Pinpoint the cell where the given text exists, returning its (X, Y) midpoint coordinate. 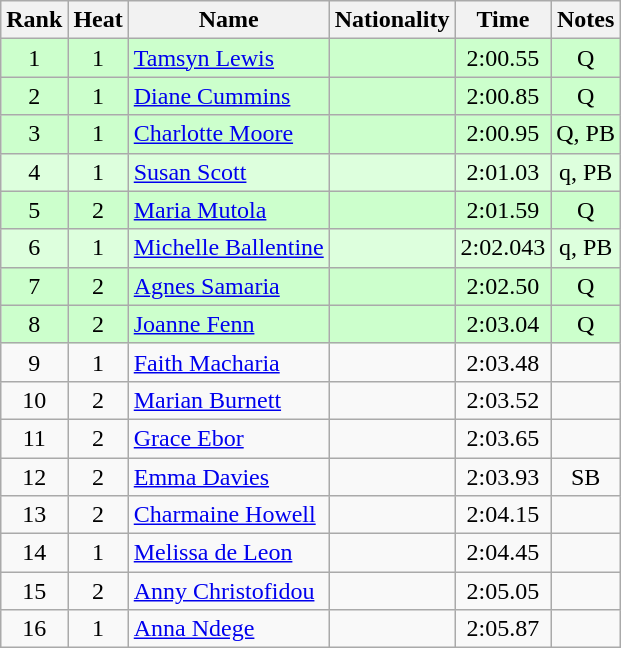
2:03.04 (503, 324)
Maria Mutola (228, 210)
Susan Scott (228, 172)
Anna Ndege (228, 629)
2:01.03 (503, 172)
11 (34, 438)
15 (34, 591)
9 (34, 362)
Marian Burnett (228, 400)
10 (34, 400)
8 (34, 324)
Tamsyn Lewis (228, 58)
2:05.87 (503, 629)
Name (228, 20)
Agnes Samaria (228, 286)
2:03.52 (503, 400)
13 (34, 515)
12 (34, 477)
6 (34, 248)
SB (586, 477)
Heat (98, 20)
Charlotte Moore (228, 134)
2:04.15 (503, 515)
Melissa de Leon (228, 553)
2:02.043 (503, 248)
Emma Davies (228, 477)
Q, PB (586, 134)
Diane Cummins (228, 96)
16 (34, 629)
2:00.85 (503, 96)
2:02.50 (503, 286)
Time (503, 20)
2:03.48 (503, 362)
3 (34, 134)
2:05.05 (503, 591)
2:03.65 (503, 438)
5 (34, 210)
2:00.95 (503, 134)
7 (34, 286)
4 (34, 172)
Nationality (392, 20)
2:01.59 (503, 210)
Michelle Ballentine (228, 248)
2:03.93 (503, 477)
Grace Ebor (228, 438)
Joanne Fenn (228, 324)
Faith Macharia (228, 362)
2:04.45 (503, 553)
Notes (586, 20)
Rank (34, 20)
14 (34, 553)
Charmaine Howell (228, 515)
2:00.55 (503, 58)
Anny Christofidou (228, 591)
